Output the (x, y) coordinate of the center of the cell containing the given text.  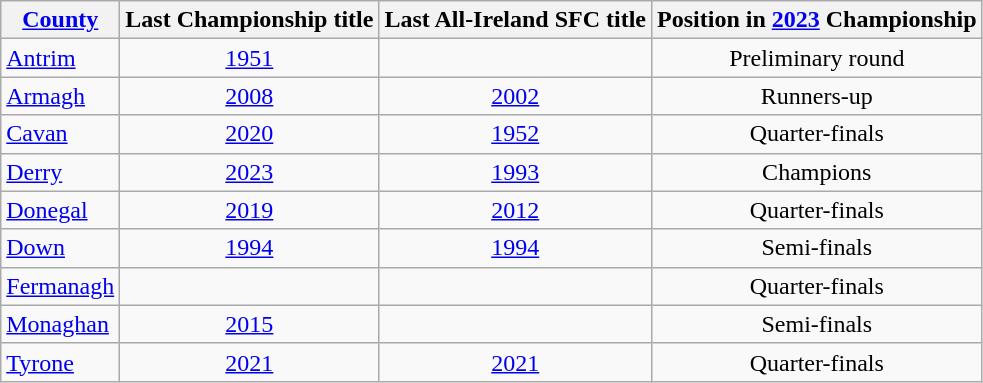
County (60, 20)
Champions (818, 172)
1993 (516, 172)
Cavan (60, 134)
Derry (60, 172)
1951 (250, 58)
2015 (250, 324)
Last Championship title (250, 20)
Fermanagh (60, 286)
2020 (250, 134)
Donegal (60, 210)
2019 (250, 210)
Last All-Ireland SFC title (516, 20)
Monaghan (60, 324)
Down (60, 248)
Antrim (60, 58)
2012 (516, 210)
2002 (516, 96)
Tyrone (60, 362)
Runners-up (818, 96)
2008 (250, 96)
Position in 2023 Championship (818, 20)
Preliminary round (818, 58)
2023 (250, 172)
Armagh (60, 96)
1952 (516, 134)
